From the cell containing the given text, extract its center point as [X, Y] coordinate. 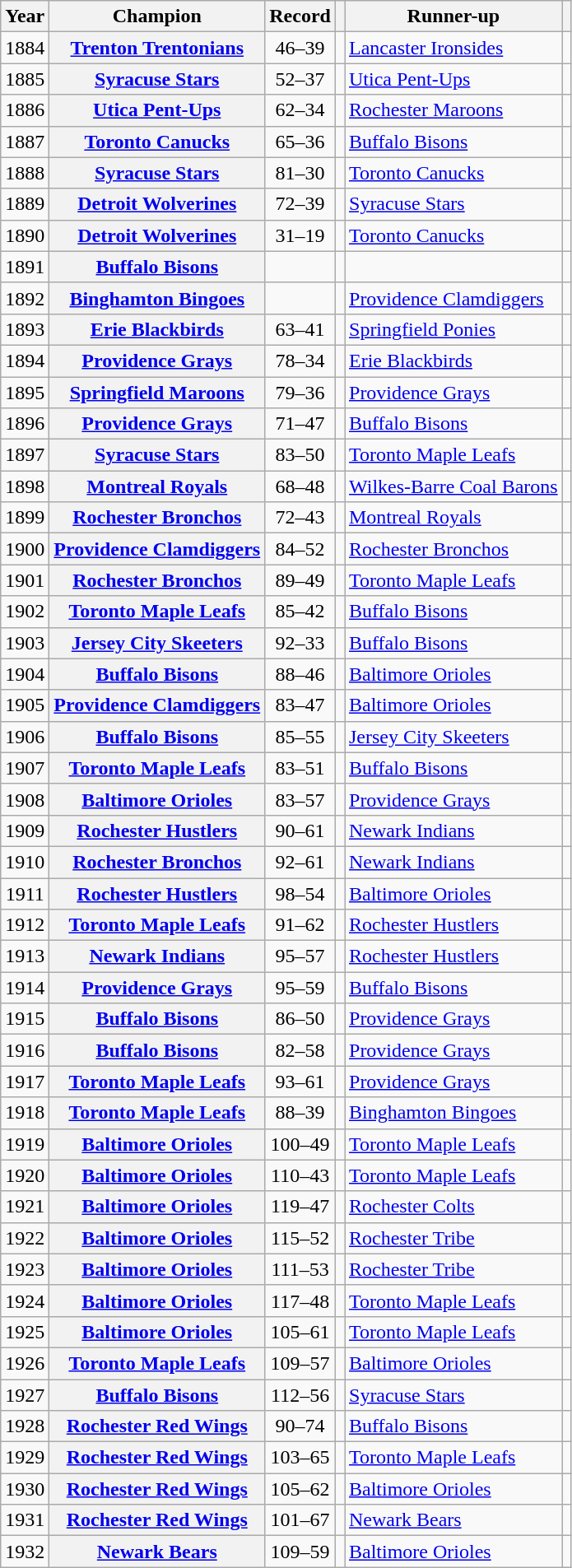
90–61 [300, 831]
1912 [25, 925]
1932 [25, 1552]
100–49 [300, 1144]
1919 [25, 1144]
101–67 [300, 1520]
83–47 [300, 705]
1898 [25, 486]
78–34 [300, 361]
1886 [25, 110]
95–57 [300, 956]
1890 [25, 235]
1902 [25, 612]
Record [300, 16]
1925 [25, 1332]
84–52 [300, 549]
1907 [25, 768]
111–53 [300, 1269]
1911 [25, 893]
1896 [25, 424]
1914 [25, 988]
85–55 [300, 737]
1908 [25, 799]
83–51 [300, 768]
109–59 [300, 1552]
1889 [25, 204]
119–47 [300, 1207]
1901 [25, 580]
63–41 [300, 329]
95–59 [300, 988]
1918 [25, 1113]
86–50 [300, 1019]
115–52 [300, 1238]
1924 [25, 1300]
1891 [25, 267]
1915 [25, 1019]
68–48 [300, 486]
1899 [25, 518]
83–50 [300, 455]
1909 [25, 831]
81–30 [300, 173]
109–57 [300, 1363]
65–36 [300, 142]
52–37 [300, 79]
1926 [25, 1363]
Rochester Colts [453, 1207]
98–54 [300, 893]
83–57 [300, 799]
71–47 [300, 424]
1916 [25, 1050]
Lancaster Ironsides [453, 48]
1900 [25, 549]
1922 [25, 1238]
Wilkes-Barre Coal Barons [453, 486]
1913 [25, 956]
105–62 [300, 1489]
1921 [25, 1207]
1894 [25, 361]
1884 [25, 48]
89–49 [300, 580]
91–62 [300, 925]
1897 [25, 455]
88–39 [300, 1113]
1892 [25, 298]
112–56 [300, 1395]
72–43 [300, 518]
1910 [25, 862]
1905 [25, 705]
92–61 [300, 862]
1893 [25, 329]
1895 [25, 393]
1923 [25, 1269]
Trenton Trentonians [157, 48]
Springfield Maroons [157, 393]
117–48 [300, 1300]
Champion [157, 16]
Runner-up [453, 16]
85–42 [300, 612]
1885 [25, 79]
92–33 [300, 643]
1906 [25, 737]
1929 [25, 1458]
Springfield Ponies [453, 329]
90–74 [300, 1426]
1920 [25, 1175]
1887 [25, 142]
1928 [25, 1426]
93–61 [300, 1082]
72–39 [300, 204]
103–65 [300, 1458]
Rochester Maroons [453, 110]
88–46 [300, 674]
79–36 [300, 393]
1927 [25, 1395]
82–58 [300, 1050]
Year [25, 16]
105–61 [300, 1332]
31–19 [300, 235]
1888 [25, 173]
1917 [25, 1082]
46–39 [300, 48]
62–34 [300, 110]
110–43 [300, 1175]
1930 [25, 1489]
1904 [25, 674]
1931 [25, 1520]
1903 [25, 643]
